Return the [X, Y] coordinate for the center point of the cell that contains the specified text.  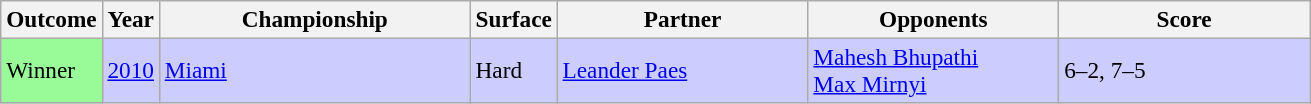
Hard [514, 70]
Surface [514, 19]
Opponents [934, 19]
Year [130, 19]
Partner [682, 19]
Championship [314, 19]
Leander Paes [682, 70]
6–2, 7–5 [1184, 70]
Miami [314, 70]
Winner [52, 70]
Score [1184, 19]
Outcome [52, 19]
2010 [130, 70]
Mahesh Bhupathi Max Mirnyi [934, 70]
